Locate the cell with the specified text and output its [x, y] center coordinate. 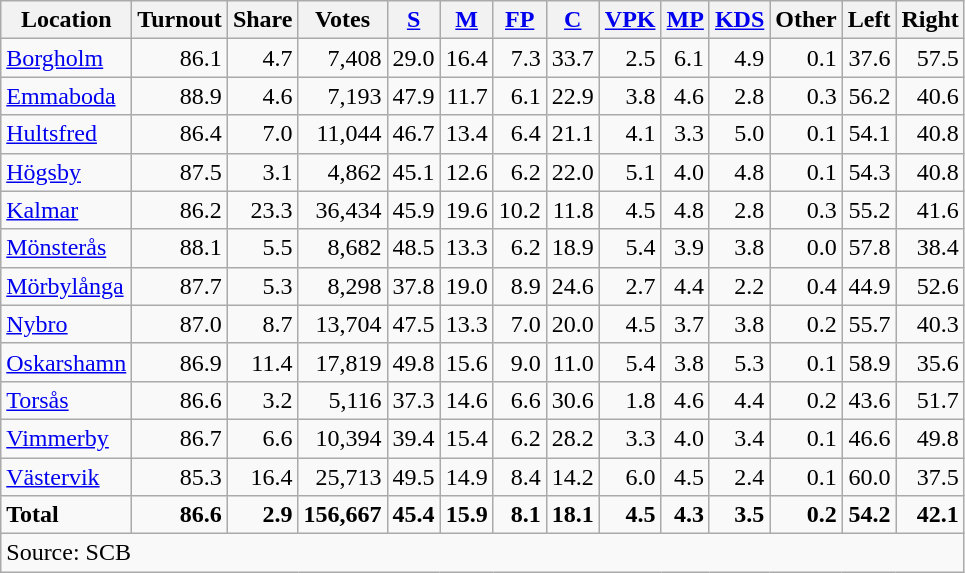
Oskarshamn [66, 362]
7,193 [342, 96]
22.9 [572, 96]
87.0 [180, 324]
3.5 [739, 515]
0.4 [806, 286]
3.1 [262, 172]
55.2 [869, 210]
87.5 [180, 172]
54.1 [869, 134]
Right [930, 20]
14.6 [466, 400]
45.9 [414, 210]
8.4 [520, 477]
M [466, 20]
46.7 [414, 134]
1.8 [630, 400]
39.4 [414, 438]
8,682 [342, 248]
Total [66, 515]
13,704 [342, 324]
Mörbylånga [66, 286]
44.9 [869, 286]
25,713 [342, 477]
11.8 [572, 210]
3.4 [739, 438]
18.9 [572, 248]
45.1 [414, 172]
9.0 [520, 362]
49.5 [414, 477]
Högsby [66, 172]
Source: SCB [483, 553]
40.6 [930, 96]
38.4 [930, 248]
19.0 [466, 286]
3.2 [262, 400]
Torsås [66, 400]
30.6 [572, 400]
VPK [630, 20]
MP [685, 20]
2.2 [739, 286]
Borgholm [66, 58]
2.7 [630, 286]
41.6 [930, 210]
15.9 [466, 515]
37.3 [414, 400]
22.0 [572, 172]
11.7 [466, 96]
4,862 [342, 172]
86.9 [180, 362]
45.4 [414, 515]
19.6 [466, 210]
3.9 [685, 248]
Hultsfred [66, 134]
23.3 [262, 210]
40.3 [930, 324]
60.0 [869, 477]
17,819 [342, 362]
86.7 [180, 438]
56.2 [869, 96]
Nybro [66, 324]
15.6 [466, 362]
FP [520, 20]
Left [869, 20]
8.9 [520, 286]
S [414, 20]
4.7 [262, 58]
33.7 [572, 58]
51.7 [930, 400]
Emmaboda [66, 96]
86.2 [180, 210]
11.0 [572, 362]
Share [262, 20]
36,434 [342, 210]
Location [66, 20]
0.0 [806, 248]
2.9 [262, 515]
20.0 [572, 324]
86.1 [180, 58]
2.4 [739, 477]
7.3 [520, 58]
14.9 [466, 477]
15.4 [466, 438]
57.5 [930, 58]
24.6 [572, 286]
21.1 [572, 134]
Other [806, 20]
6.4 [520, 134]
5,116 [342, 400]
54.3 [869, 172]
88.1 [180, 248]
13.4 [466, 134]
37.8 [414, 286]
156,667 [342, 515]
7,408 [342, 58]
8.7 [262, 324]
37.6 [869, 58]
14.2 [572, 477]
57.8 [869, 248]
55.7 [869, 324]
18.1 [572, 515]
5.0 [739, 134]
47.5 [414, 324]
3.7 [685, 324]
Kalmar [66, 210]
87.7 [180, 286]
4.3 [685, 515]
12.6 [466, 172]
KDS [739, 20]
48.5 [414, 248]
8,298 [342, 286]
47.9 [414, 96]
6.0 [630, 477]
42.1 [930, 515]
11,044 [342, 134]
37.5 [930, 477]
52.6 [930, 286]
8.1 [520, 515]
5.5 [262, 248]
Västervik [66, 477]
29.0 [414, 58]
28.2 [572, 438]
Vimmerby [66, 438]
85.3 [180, 477]
10.2 [520, 210]
4.9 [739, 58]
54.2 [869, 515]
10,394 [342, 438]
46.6 [869, 438]
58.9 [869, 362]
35.6 [930, 362]
2.5 [630, 58]
Turnout [180, 20]
5.1 [630, 172]
Mönsterås [66, 248]
Votes [342, 20]
C [572, 20]
11.4 [262, 362]
86.4 [180, 134]
88.9 [180, 96]
4.1 [630, 134]
43.6 [869, 400]
